Output the [x, y] coordinate of the center of the cell containing the given text.  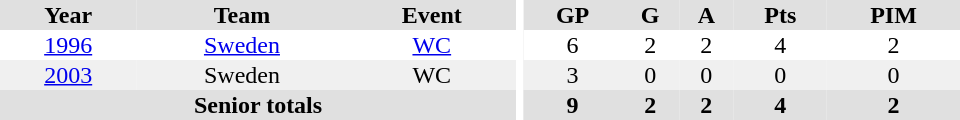
Team [242, 15]
9 [572, 105]
G [650, 15]
Year [68, 15]
Senior totals [258, 105]
PIM [894, 15]
6 [572, 45]
2003 [68, 75]
Event [432, 15]
Pts [781, 15]
GP [572, 15]
1996 [68, 45]
A [706, 15]
3 [572, 75]
